Identify which cell holds the provided text, then report its [X, Y] central coordinate. 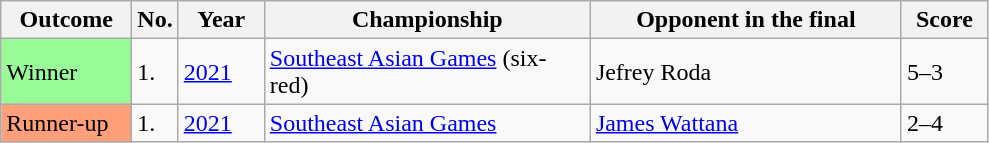
No. [155, 20]
Runner-up [66, 123]
James Wattana [746, 123]
Opponent in the final [746, 20]
Southeast Asian Games (six-red) [427, 72]
Winner [66, 72]
Score [944, 20]
Year [221, 20]
2–4 [944, 123]
Southeast Asian Games [427, 123]
Jefrey Roda [746, 72]
Outcome [66, 20]
5–3 [944, 72]
Championship [427, 20]
